Return the (X, Y) coordinate for the center point of the cell that contains the specified text.  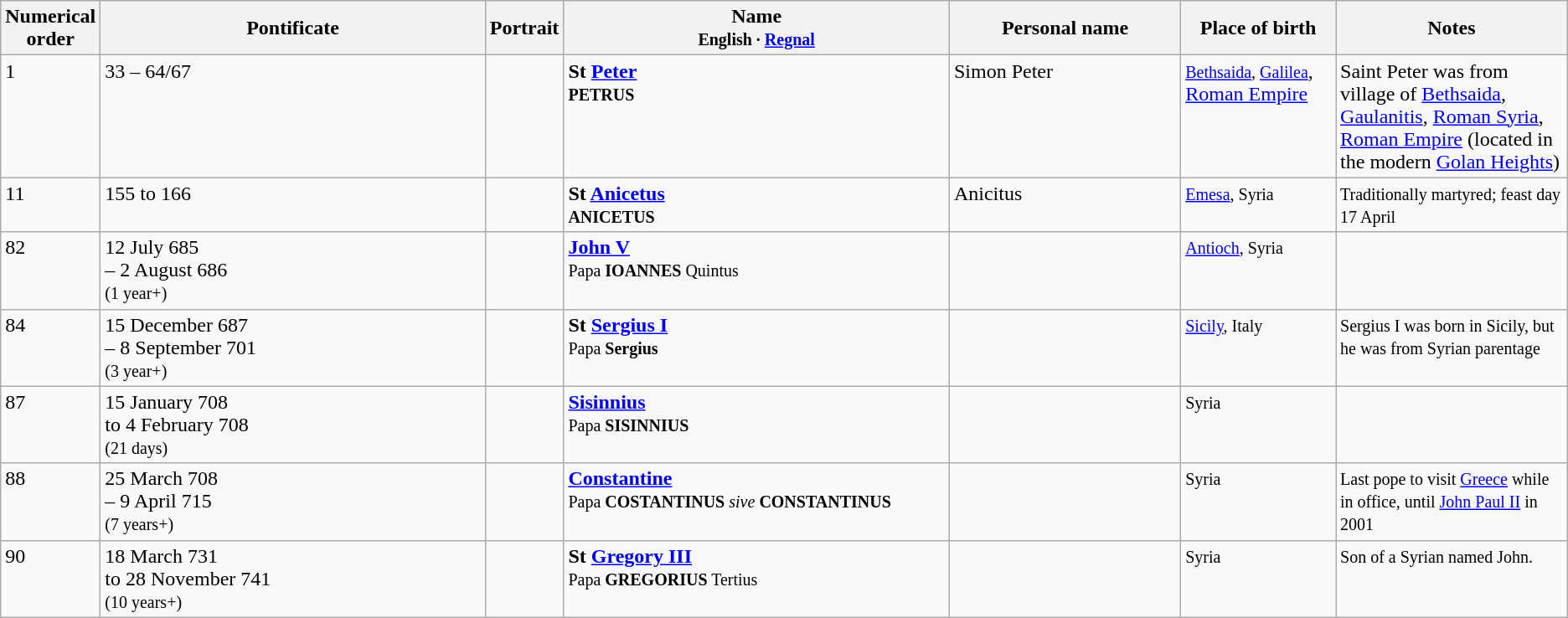
25 March 708– 9 April 715(7 years+) (293, 502)
82 (50, 270)
Emesa, Syria (1258, 204)
88 (50, 502)
Notes (1452, 28)
Sergius I was born in Sicily, but he was from Syrian parentage (1452, 348)
Son of a Syrian named John. (1452, 579)
15 January 708 to 4 February 708(21 days) (293, 425)
15 December 687 – 8 September 701(3 year+) (293, 348)
12 July 685 – 2 August 686(1 year+) (293, 270)
St PeterPETRUS (757, 116)
Last pope to visit Greece while in office, until John Paul II in 2001 (1452, 502)
84 (50, 348)
NameEnglish · Regnal (757, 28)
St AnicetusANICETUS (757, 204)
ConstantinePapa COSTANTINUS sive CONSTANTINUS (757, 502)
Personal name (1065, 28)
Place of birth (1258, 28)
SisinniusPapa SISINNIUS (757, 425)
1 (50, 116)
18 March 731 to 28 November 741(10 years+) (293, 579)
Traditionally martyred; feast day 17 April (1452, 204)
11 (50, 204)
Simon Peter (1065, 116)
Bethsaida, Galilea, Roman Empire (1258, 116)
Numerical order (50, 28)
33 – 64/67 (293, 116)
John VPapa IOANNES Quintus (757, 270)
87 (50, 425)
Anicitus (1065, 204)
St Gregory IIIPapa GREGORIUS Tertius (757, 579)
90 (50, 579)
Portrait (524, 28)
Pontificate (293, 28)
155 to 166 (293, 204)
Saint Peter was from village of Bethsaida, Gaulanitis, Roman Syria, Roman Empire (located in the modern Golan Heights) (1452, 116)
Sicily, Italy (1258, 348)
St Sergius IPapa Sergius (757, 348)
Antioch, Syria (1258, 270)
